From the cell containing the given text, extract its center point as (X, Y) coordinate. 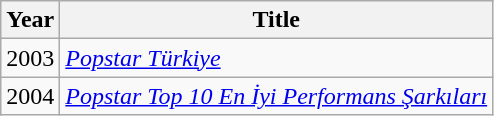
Popstar Türkiye (276, 58)
2004 (30, 96)
Year (30, 20)
2003 (30, 58)
Title (276, 20)
Popstar Top 10 En İyi Performans Şarkıları (276, 96)
